Output the [x, y] coordinate of the center of the cell containing the given text.  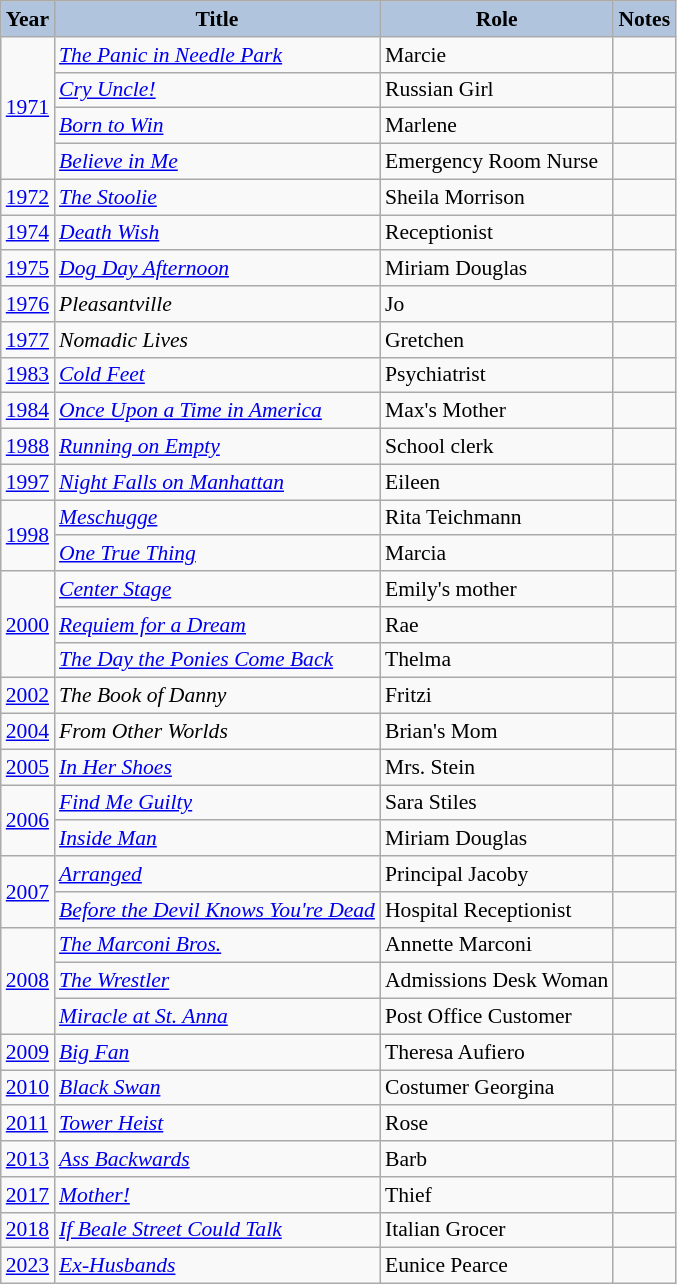
Russian Girl [496, 90]
Gretchen [496, 340]
Italian Grocer [496, 1230]
Jo [496, 304]
1984 [28, 411]
2017 [28, 1195]
Born to Win [217, 126]
Sheila Morrison [496, 197]
Post Office Customer [496, 1017]
2004 [28, 732]
1977 [28, 340]
Death Wish [217, 233]
2011 [28, 1124]
Rose [496, 1124]
Rita Teichmann [496, 518]
2023 [28, 1266]
Principal Jacoby [496, 874]
Requiem for a Dream [217, 625]
The Book of Danny [217, 696]
Nomadic Lives [217, 340]
2008 [28, 980]
Barb [496, 1159]
Ass Backwards [217, 1159]
Thief [496, 1195]
Psychiatrist [496, 375]
Dog Day Afternoon [217, 269]
2000 [28, 624]
Tower Heist [217, 1124]
Max's Mother [496, 411]
1972 [28, 197]
School clerk [496, 447]
2009 [28, 1052]
The Panic in Needle Park [217, 55]
1998 [28, 536]
1997 [28, 482]
Emily's mother [496, 589]
The Stoolie [217, 197]
Night Falls on Manhattan [217, 482]
Cry Uncle! [217, 90]
Costumer Georgina [496, 1088]
The Marconi Bros. [217, 945]
Before the Devil Knows You're Dead [217, 910]
Find Me Guilty [217, 803]
Role [496, 19]
Sara Stiles [496, 803]
Emergency Room Nurse [496, 162]
Marcia [496, 554]
Inside Man [217, 839]
1976 [28, 304]
1971 [28, 108]
Marcie [496, 55]
2018 [28, 1230]
The Day the Ponies Come Back [217, 660]
Thelma [496, 660]
Receptionist [496, 233]
Arranged [217, 874]
2006 [28, 820]
Ex-Husbands [217, 1266]
Center Stage [217, 589]
Mother! [217, 1195]
2005 [28, 767]
Pleasantville [217, 304]
1974 [28, 233]
Black Swan [217, 1088]
2002 [28, 696]
Annette Marconi [496, 945]
The Wrestler [217, 981]
Notes [644, 19]
2007 [28, 892]
Rae [496, 625]
From Other Worlds [217, 732]
2010 [28, 1088]
1988 [28, 447]
In Her Shoes [217, 767]
Fritzi [496, 696]
Brian's Mom [496, 732]
Cold Feet [217, 375]
Miracle at St. Anna [217, 1017]
Once Upon a Time in America [217, 411]
Year [28, 19]
2013 [28, 1159]
Mrs. Stein [496, 767]
Eileen [496, 482]
If Beale Street Could Talk [217, 1230]
Big Fan [217, 1052]
Theresa Aufiero [496, 1052]
Hospital Receptionist [496, 910]
Eunice Pearce [496, 1266]
1975 [28, 269]
Title [217, 19]
Believe in Me [217, 162]
Marlene [496, 126]
Admissions Desk Woman [496, 981]
One True Thing [217, 554]
1983 [28, 375]
Meschugge [217, 518]
Running on Empty [217, 447]
